For the text-containing cell, return its midpoint in (X, Y) coordinate format. 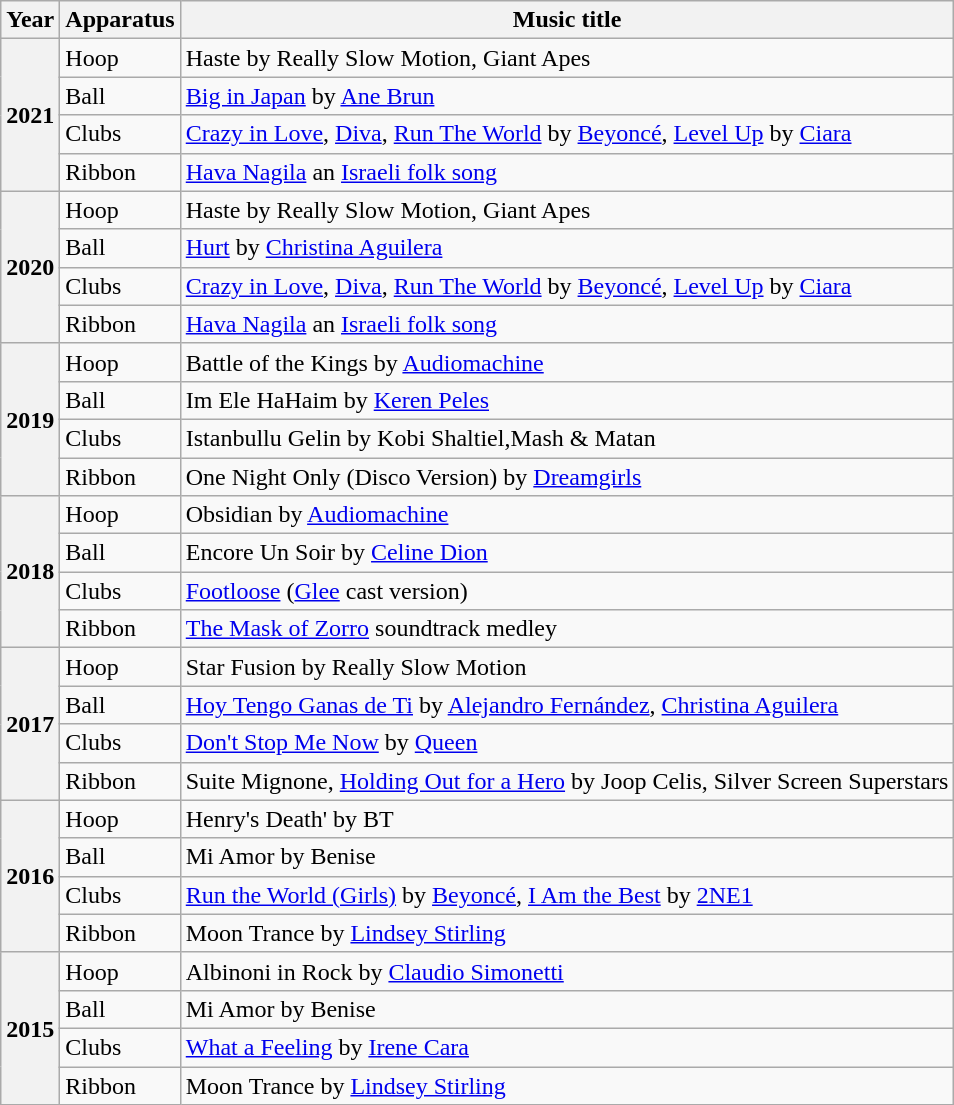
Star Fusion by Really Slow Motion (567, 667)
Im Ele HaHaim by Keren Peles (567, 400)
Year (30, 20)
Don't Stop Me Now by Queen (567, 743)
2016 (30, 876)
What a Feeling by Irene Cara (567, 1047)
Encore Un Soir by Celine Dion (567, 553)
Suite Mignone, Holding Out for a Hero by Joop Celis, Silver Screen Superstars (567, 781)
2018 (30, 572)
2020 (30, 267)
2015 (30, 1028)
2017 (30, 724)
2019 (30, 419)
Hoy Tengo Ganas de Ti by Alejandro Fernández, Christina Aguilera (567, 705)
Battle of the Kings by Audiomachine (567, 362)
The Mask of Zorro soundtrack medley (567, 629)
Apparatus (120, 20)
One Night Only (Disco Version) by Dreamgirls (567, 477)
2021 (30, 115)
Footloose (Glee cast version) (567, 591)
Henry's Death' by BT (567, 819)
Music title (567, 20)
Run the World (Girls) by Beyoncé, I Am the Best by 2NE1 (567, 895)
Obsidian by Audiomachine (567, 515)
Big in Japan by Ane Brun (567, 96)
Hurt by Christina Aguilera (567, 248)
Albinoni in Rock by Claudio Simonetti (567, 971)
Istanbullu Gelin by Kobi Shaltiel,Mash & Matan (567, 438)
